Find where the given text appears and provide that cell's center as [x, y] coordinate. 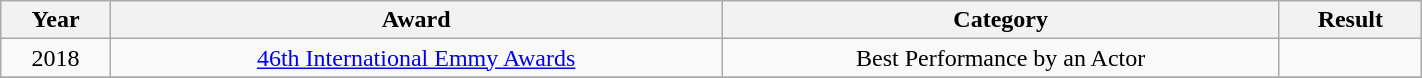
Year [56, 20]
Best Performance by an Actor [1000, 58]
2018 [56, 58]
Award [416, 20]
46th International Emmy Awards [416, 58]
Result [1350, 20]
Category [1000, 20]
